Identify which cell holds the provided text, then report its [X, Y] central coordinate. 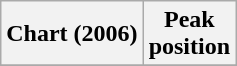
Peakposition [189, 34]
Chart (2006) [72, 34]
